Find where the given text appears and provide that cell's center as (x, y) coordinate. 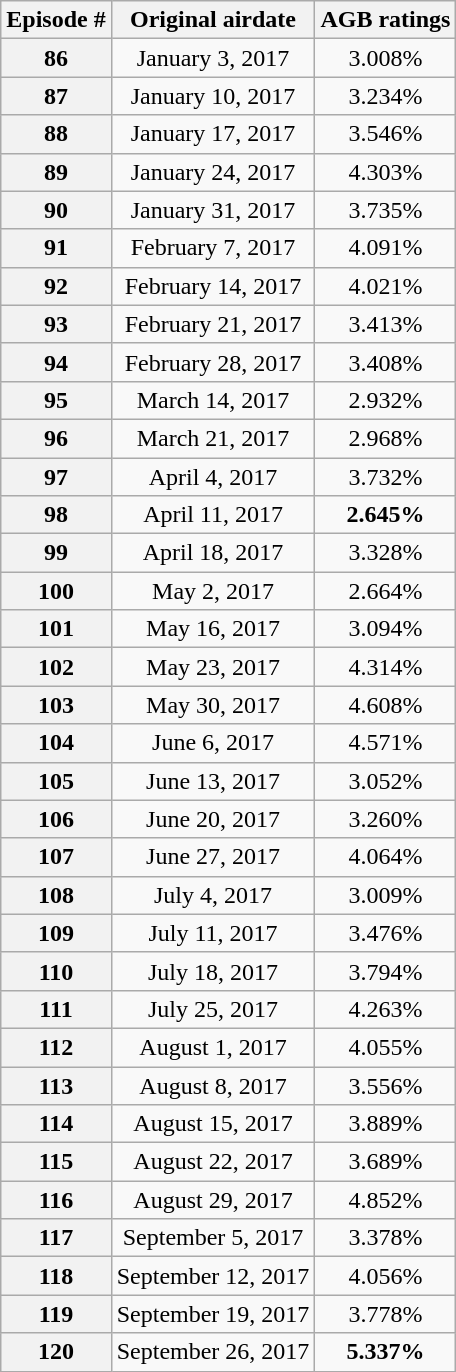
115 (56, 1162)
114 (56, 1124)
February 14, 2017 (213, 286)
January 24, 2017 (213, 172)
106 (56, 819)
January 31, 2017 (213, 210)
January 10, 2017 (213, 96)
3.009% (386, 895)
3.413% (386, 324)
92 (56, 286)
July 4, 2017 (213, 895)
3.476% (386, 933)
3.260% (386, 819)
119 (56, 1314)
January 17, 2017 (213, 134)
AGB ratings (386, 20)
91 (56, 248)
March 14, 2017 (213, 400)
86 (56, 58)
February 21, 2017 (213, 324)
108 (56, 895)
88 (56, 134)
93 (56, 324)
3.889% (386, 1124)
94 (56, 362)
103 (56, 705)
2.645% (386, 515)
May 16, 2017 (213, 629)
110 (56, 971)
Episode # (56, 20)
3.378% (386, 1238)
4.571% (386, 743)
August 15, 2017 (213, 1124)
August 8, 2017 (213, 1085)
May 23, 2017 (213, 667)
September 12, 2017 (213, 1276)
95 (56, 400)
3.794% (386, 971)
4.263% (386, 1009)
3.094% (386, 629)
4.064% (386, 857)
3.735% (386, 210)
January 3, 2017 (213, 58)
107 (56, 857)
3.052% (386, 781)
4.091% (386, 248)
August 1, 2017 (213, 1047)
120 (56, 1352)
3.556% (386, 1085)
4.303% (386, 172)
March 21, 2017 (213, 438)
105 (56, 781)
118 (56, 1276)
February 28, 2017 (213, 362)
98 (56, 515)
July 11, 2017 (213, 933)
109 (56, 933)
Original airdate (213, 20)
September 26, 2017 (213, 1352)
June 20, 2017 (213, 819)
February 7, 2017 (213, 248)
3.732% (386, 477)
112 (56, 1047)
104 (56, 743)
June 27, 2017 (213, 857)
111 (56, 1009)
April 18, 2017 (213, 553)
97 (56, 477)
September 19, 2017 (213, 1314)
August 29, 2017 (213, 1200)
96 (56, 438)
101 (56, 629)
3.328% (386, 553)
4.055% (386, 1047)
July 25, 2017 (213, 1009)
113 (56, 1085)
3.234% (386, 96)
August 22, 2017 (213, 1162)
April 11, 2017 (213, 515)
117 (56, 1238)
June 13, 2017 (213, 781)
89 (56, 172)
2.932% (386, 400)
3.008% (386, 58)
July 18, 2017 (213, 971)
4.314% (386, 667)
100 (56, 591)
2.968% (386, 438)
2.664% (386, 591)
4.021% (386, 286)
99 (56, 553)
3.546% (386, 134)
4.852% (386, 1200)
3.408% (386, 362)
102 (56, 667)
3.689% (386, 1162)
4.608% (386, 705)
116 (56, 1200)
June 6, 2017 (213, 743)
90 (56, 210)
May 30, 2017 (213, 705)
4.056% (386, 1276)
87 (56, 96)
May 2, 2017 (213, 591)
5.337% (386, 1352)
September 5, 2017 (213, 1238)
3.778% (386, 1314)
April 4, 2017 (213, 477)
